Locate the cell with the specified text and output its (x, y) center coordinate. 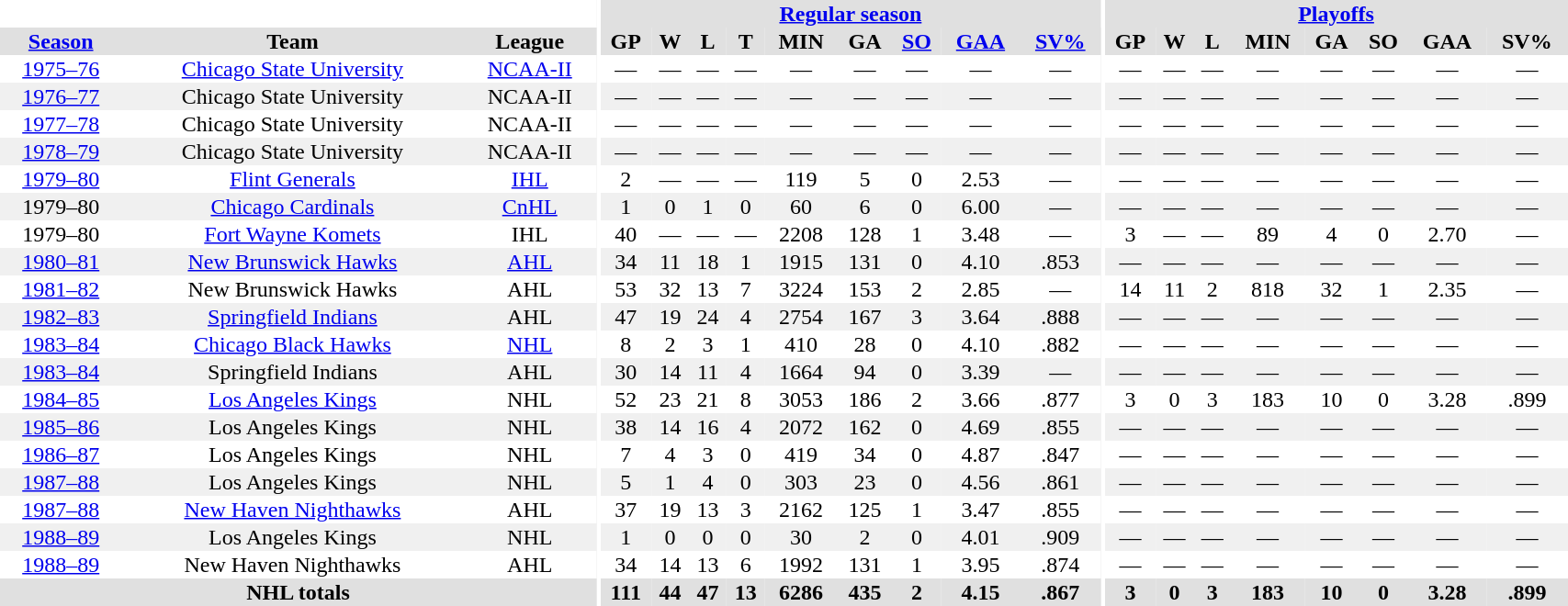
1976–77 (61, 96)
1915 (801, 262)
T (746, 41)
153 (865, 289)
435 (865, 592)
125 (865, 510)
1985–86 (61, 427)
3.39 (981, 372)
.853 (1060, 262)
89 (1268, 234)
16 (707, 427)
Chicago Black Hawks (292, 344)
1664 (801, 372)
94 (865, 372)
1978–79 (61, 151)
.877 (1060, 399)
3053 (801, 399)
2.35 (1448, 289)
2.53 (981, 179)
CnHL (529, 207)
21 (707, 399)
4.56 (981, 482)
3.47 (981, 510)
167 (865, 317)
2072 (801, 427)
128 (865, 234)
.909 (1060, 537)
186 (865, 399)
6.00 (981, 207)
28 (865, 344)
18 (707, 262)
.861 (1060, 482)
Chicago Cardinals (292, 207)
303 (801, 482)
162 (865, 427)
40 (626, 234)
Flint Generals (292, 179)
3224 (801, 289)
Regular season (851, 14)
1977–78 (61, 124)
111 (626, 592)
2208 (801, 234)
53 (626, 289)
NHL totals (298, 592)
Playoffs (1337, 14)
.847 (1060, 454)
818 (1268, 289)
2.85 (981, 289)
League (529, 41)
44 (671, 592)
38 (626, 427)
1982–83 (61, 317)
52 (626, 399)
.867 (1060, 592)
.874 (1060, 565)
Season (61, 41)
1986–87 (61, 454)
1992 (801, 565)
3.48 (981, 234)
3.66 (981, 399)
2754 (801, 317)
1975–76 (61, 69)
3.95 (981, 565)
4.01 (981, 537)
.882 (1060, 344)
Team (292, 41)
4.15 (981, 592)
4.69 (981, 427)
Fort Wayne Komets (292, 234)
1980–81 (61, 262)
2.70 (1448, 234)
24 (707, 317)
419 (801, 454)
6286 (801, 592)
3.64 (981, 317)
119 (801, 179)
60 (801, 207)
4.87 (981, 454)
2162 (801, 510)
1981–82 (61, 289)
37 (626, 510)
1984–85 (61, 399)
.888 (1060, 317)
410 (801, 344)
